Locate the cell with the specified text and output its [x, y] center coordinate. 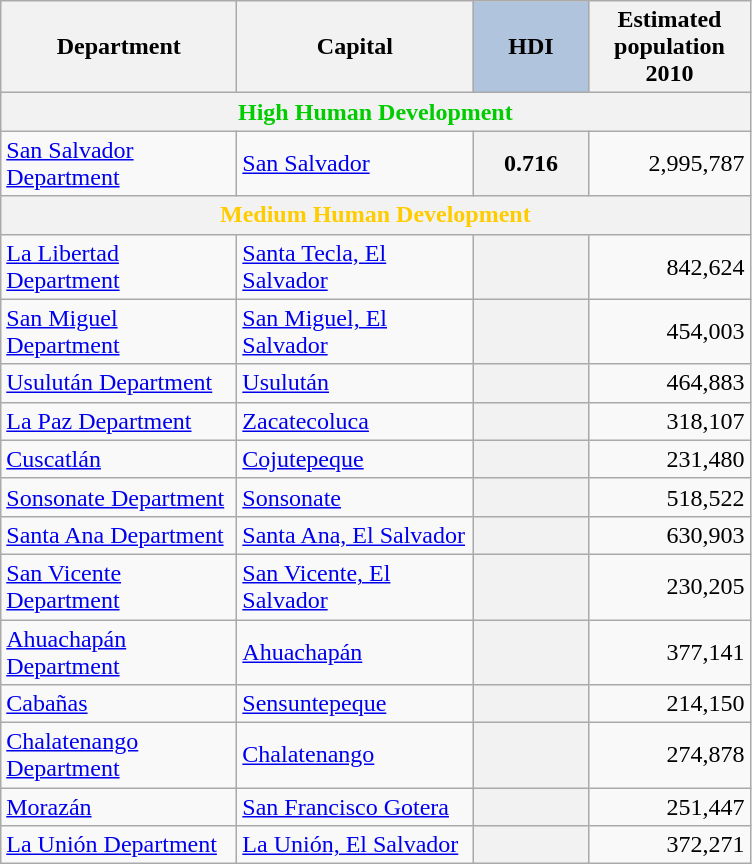
Ahuachapán [355, 652]
La Paz Department [119, 421]
Estimated population 2010 [670, 47]
La Libertad Department [119, 266]
231,480 [670, 459]
377,141 [670, 652]
High Human Development [376, 112]
Zacatecoluca [355, 421]
Cuscatlán [119, 459]
San Salvador Department [119, 164]
San Miguel Department [119, 332]
Cabañas [119, 704]
842,624 [670, 266]
Cojutepeque [355, 459]
274,878 [670, 756]
Chalatenango [355, 756]
Sonsonate [355, 497]
Capital [355, 47]
HDI [531, 47]
Morazán [119, 807]
318,107 [670, 421]
Sensuntepeque [355, 704]
464,883 [670, 383]
San Salvador [355, 164]
Department [119, 47]
San Vicente, El Salvador [355, 586]
454,003 [670, 332]
Santa Tecla, El Salvador [355, 266]
Usulután [355, 383]
230,205 [670, 586]
518,522 [670, 497]
214,150 [670, 704]
San Vicente Department [119, 586]
Usulután Department [119, 383]
San Francisco Gotera [355, 807]
Santa Ana, El Salvador [355, 535]
Ahuachapán Department [119, 652]
La Unión, El Salvador [355, 845]
630,903 [670, 535]
251,447 [670, 807]
372,271 [670, 845]
Santa Ana Department [119, 535]
Sonsonate Department [119, 497]
Chalatenango Department [119, 756]
Medium Human Development [376, 215]
La Unión Department [119, 845]
San Miguel, El Salvador [355, 332]
2,995,787 [670, 164]
0.716 [531, 164]
